Output the (X, Y) coordinate of the center of the cell containing the given text.  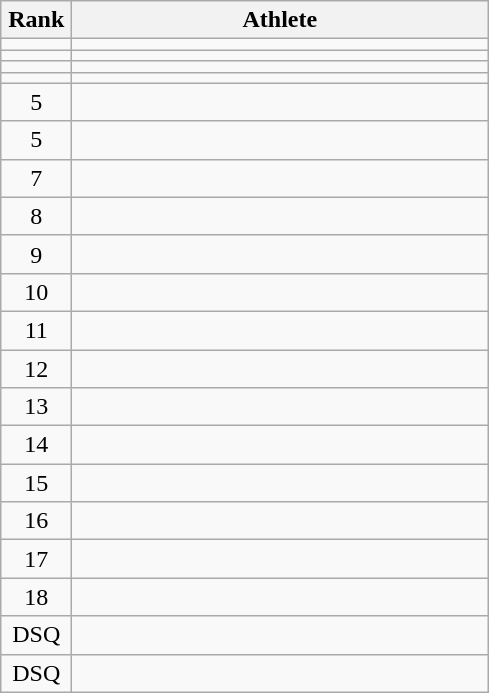
11 (36, 330)
Rank (36, 20)
13 (36, 407)
14 (36, 445)
16 (36, 521)
Athlete (280, 20)
10 (36, 292)
7 (36, 178)
12 (36, 369)
18 (36, 597)
17 (36, 559)
8 (36, 216)
9 (36, 254)
15 (36, 483)
